Return the [X, Y] coordinate for the center point of the cell that contains the specified text.  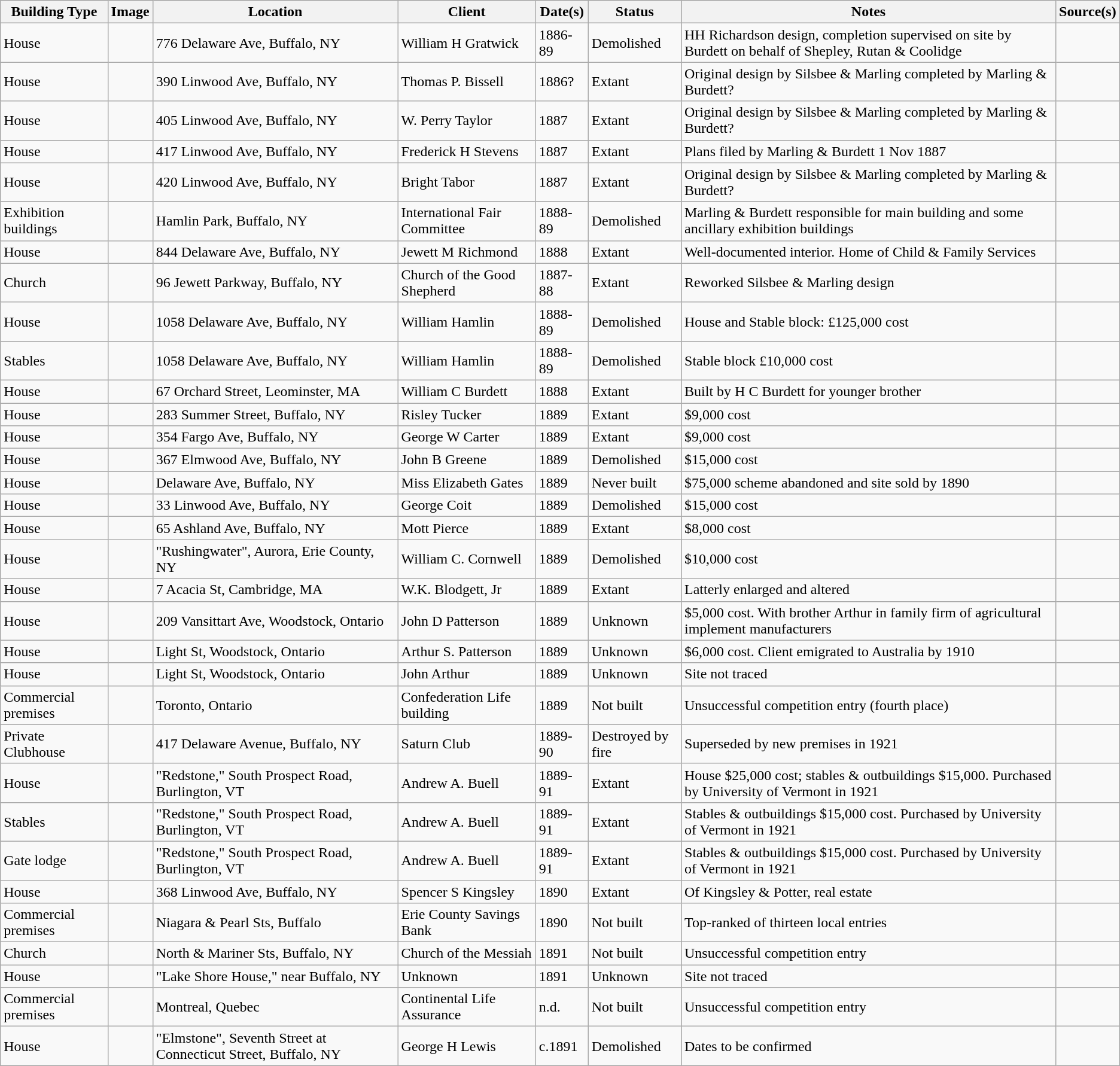
Saturn Club [467, 744]
$8,000 cost [868, 528]
Notes [868, 12]
William C. Cornwell [467, 559]
Niagara & Pearl Sts, Buffalo [275, 922]
Destroyed by fire [634, 744]
$5,000 cost. With brother Arthur in family firm of agricultural implement manufacturers [868, 621]
Of Kingsley & Potter, real estate [868, 892]
George W Carter [467, 437]
"Lake Shore House," near Buffalo, NY [275, 976]
Gate lodge [54, 860]
Risley Tucker [467, 415]
$75,000 scheme abandoned and site sold by 1890 [868, 483]
Church of the Good Shepherd [467, 282]
1886? [562, 81]
Date(s) [562, 12]
George H Lewis [467, 1046]
1887-88 [562, 282]
367 Elmwood Ave, Buffalo, NY [275, 460]
$10,000 cost [868, 559]
Continental Life Assurance [467, 1007]
$6,000 cost. Client emigrated to Australia by 1910 [868, 651]
Delaware Ave, Buffalo, NY [275, 483]
Building Type [54, 12]
Plans filed by Marling & Burdett 1 Nov 1887 [868, 151]
390 Linwood Ave, Buffalo, NY [275, 81]
Spencer S Kingsley [467, 892]
North & Mariner Sts, Buffalo, NY [275, 954]
Client [467, 12]
c.1891 [562, 1046]
Reworked Silsbee & Marling design [868, 282]
"Elmstone", Seventh Street at Connecticut Street, Buffalo, NY [275, 1046]
W.K. Blodgett, Jr [467, 590]
Thomas P. Bissell [467, 81]
Jewett M Richmond [467, 252]
405 Linwood Ave, Buffalo, NY [275, 121]
Arthur S. Patterson [467, 651]
Erie County Savings Bank [467, 922]
Toronto, Ontario [275, 705]
96 Jewett Parkway, Buffalo, NY [275, 282]
William C Burdett [467, 391]
Frederick H Stevens [467, 151]
368 Linwood Ave, Buffalo, NY [275, 892]
John Arthur [467, 674]
House and Stable block: £125,000 cost [868, 322]
Top-ranked of thirteen local entries [868, 922]
John D Patterson [467, 621]
Confederation Life building [467, 705]
417 Linwood Ave, Buffalo, NY [275, 151]
Marling & Burdett responsible for main building and some ancillary exhibition buildings [868, 221]
Dates to be confirmed [868, 1046]
33 Linwood Ave, Buffalo, NY [275, 505]
67 Orchard Street, Leominster, MA [275, 391]
420 Linwood Ave, Buffalo, NY [275, 182]
Well-documented interior. Home of Child & Family Services [868, 252]
Image [130, 12]
Mott Pierce [467, 528]
Hamlin Park, Buffalo, NY [275, 221]
65 Ashland Ave, Buffalo, NY [275, 528]
Private Clubhouse [54, 744]
7 Acacia St, Cambridge, MA [275, 590]
W. Perry Taylor [467, 121]
"Rushingwater", Aurora, Erie County, NY [275, 559]
International Fair Committee [467, 221]
Source(s) [1088, 12]
283 Summer Street, Buffalo, NY [275, 415]
Stable block £10,000 cost [868, 360]
354 Fargo Ave, Buffalo, NY [275, 437]
Exhibition buildings [54, 221]
Never built [634, 483]
House $25,000 cost; stables & outbuildings $15,000. Purchased by University of Vermont in 1921 [868, 782]
209 Vansittart Ave, Woodstock, Ontario [275, 621]
844 Delaware Ave, Buffalo, NY [275, 252]
Status [634, 12]
776 Delaware Ave, Buffalo, NY [275, 43]
HH Richardson design, completion supervised on site by Burdett on behalf of Shepley, Rutan & Coolidge [868, 43]
Montreal, Quebec [275, 1007]
Miss Elizabeth Gates [467, 483]
William H Gratwick [467, 43]
1889-90 [562, 744]
Unsuccessful competition entry (fourth place) [868, 705]
Bright Tabor [467, 182]
Location [275, 12]
George Coit [467, 505]
Latterly enlarged and altered [868, 590]
John B Greene [467, 460]
Church of the Messiah [467, 954]
417 Delaware Avenue, Buffalo, NY [275, 744]
n.d. [562, 1007]
1886-89 [562, 43]
Built by H C Burdett for younger brother [868, 391]
Superseded by new premises in 1921 [868, 744]
